Locate the cell with the specified text and output its (x, y) center coordinate. 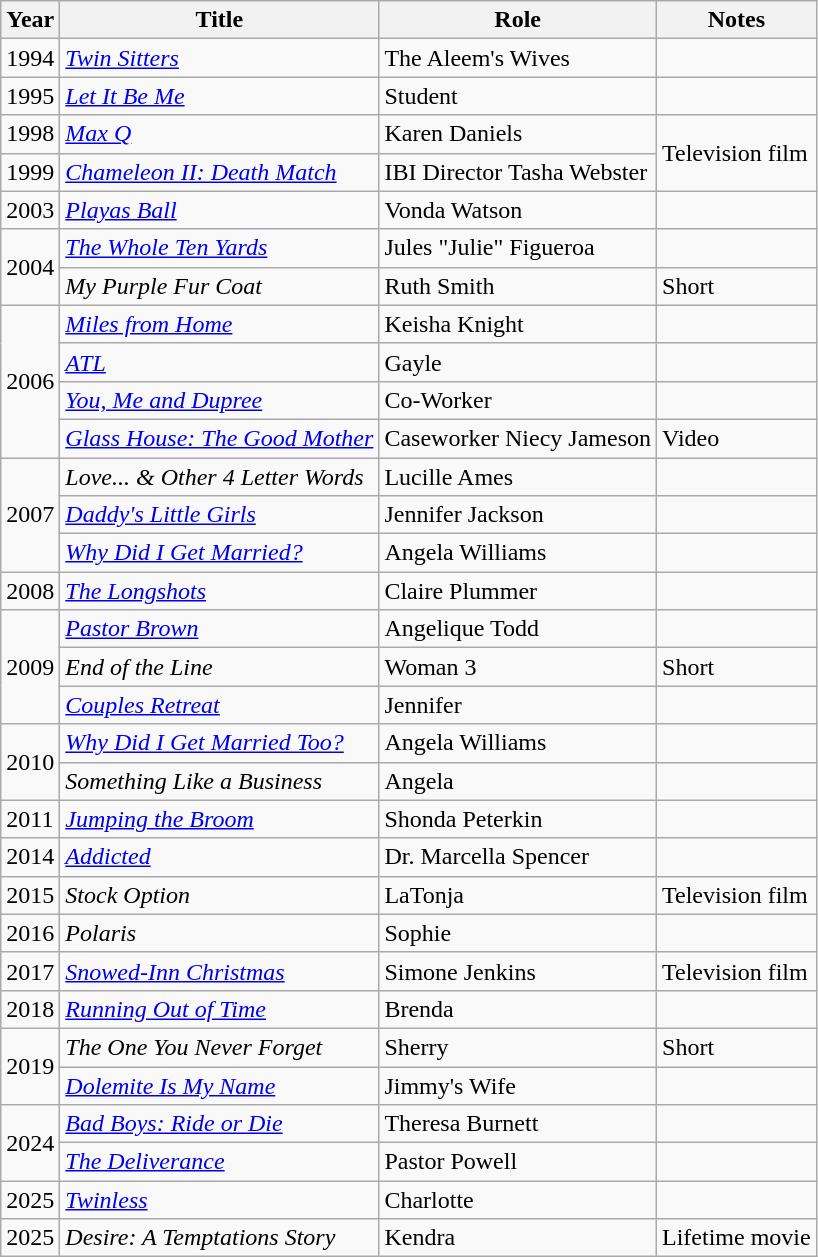
Theresa Burnett (518, 1124)
1995 (30, 96)
Charlotte (518, 1200)
Addicted (220, 857)
Sherry (518, 1047)
1998 (30, 134)
2014 (30, 857)
Year (30, 20)
Polaris (220, 933)
Sophie (518, 933)
Keisha Knight (518, 324)
2009 (30, 667)
Woman 3 (518, 667)
Claire Plummer (518, 591)
Caseworker Niecy Jameson (518, 438)
Twinless (220, 1200)
IBI Director Tasha Webster (518, 172)
The Deliverance (220, 1162)
The Aleem's Wives (518, 58)
Playas Ball (220, 210)
Desire: A Temptations Story (220, 1238)
Bad Boys: Ride or Die (220, 1124)
Dolemite Is My Name (220, 1085)
2010 (30, 762)
2006 (30, 381)
Twin Sitters (220, 58)
Jennifer Jackson (518, 515)
2008 (30, 591)
Kendra (518, 1238)
The One You Never Forget (220, 1047)
Dr. Marcella Spencer (518, 857)
1999 (30, 172)
2016 (30, 933)
Max Q (220, 134)
Why Did I Get Married Too? (220, 743)
Daddy's Little Girls (220, 515)
2011 (30, 819)
2007 (30, 515)
Angelique Todd (518, 629)
Gayle (518, 362)
Lucille Ames (518, 477)
Ruth Smith (518, 286)
Shonda Peterkin (518, 819)
1994 (30, 58)
Jimmy's Wife (518, 1085)
Co-Worker (518, 400)
2003 (30, 210)
Video (737, 438)
Angela (518, 781)
Miles from Home (220, 324)
2015 (30, 895)
You, Me and Dupree (220, 400)
Chameleon II: Death Match (220, 172)
Stock Option (220, 895)
Jules "Julie" Figueroa (518, 248)
2017 (30, 971)
Karen Daniels (518, 134)
Love... & Other 4 Letter Words (220, 477)
Jennifer (518, 705)
Lifetime movie (737, 1238)
Student (518, 96)
Role (518, 20)
LaTonja (518, 895)
Why Did I Get Married? (220, 553)
ATL (220, 362)
Jumping the Broom (220, 819)
Running Out of Time (220, 1009)
2018 (30, 1009)
Vonda Watson (518, 210)
Pastor Brown (220, 629)
Snowed-Inn Christmas (220, 971)
2024 (30, 1143)
Pastor Powell (518, 1162)
The Longshots (220, 591)
Simone Jenkins (518, 971)
Title (220, 20)
My Purple Fur Coat (220, 286)
2004 (30, 267)
Notes (737, 20)
End of the Line (220, 667)
Let It Be Me (220, 96)
2019 (30, 1066)
Glass House: The Good Mother (220, 438)
Couples Retreat (220, 705)
Brenda (518, 1009)
The Whole Ten Yards (220, 248)
Something Like a Business (220, 781)
